For the text-containing cell, return its midpoint in [x, y] coordinate format. 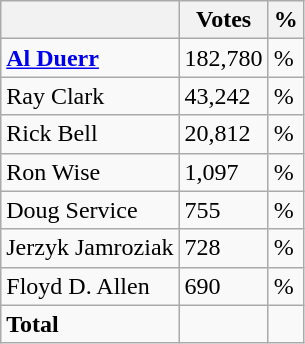
43,242 [224, 96]
Total [90, 324]
Floyd D. Allen [90, 286]
728 [224, 248]
1,097 [224, 172]
Ray Clark [90, 96]
Al Duerr [90, 58]
Rick Bell [90, 134]
755 [224, 210]
182,780 [224, 58]
690 [224, 286]
Votes [224, 20]
Doug Service [90, 210]
Ron Wise [90, 172]
20,812 [224, 134]
Jerzyk Jamroziak [90, 248]
